Scan for the cell matching the given text and deliver its (x, y) coordinate at center. 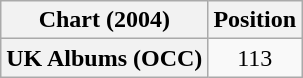
Chart (2004) (104, 20)
Position (255, 20)
UK Albums (OCC) (104, 58)
113 (255, 58)
